Capture the cell that displays the provided text and extract its (x, y) central coordinate. 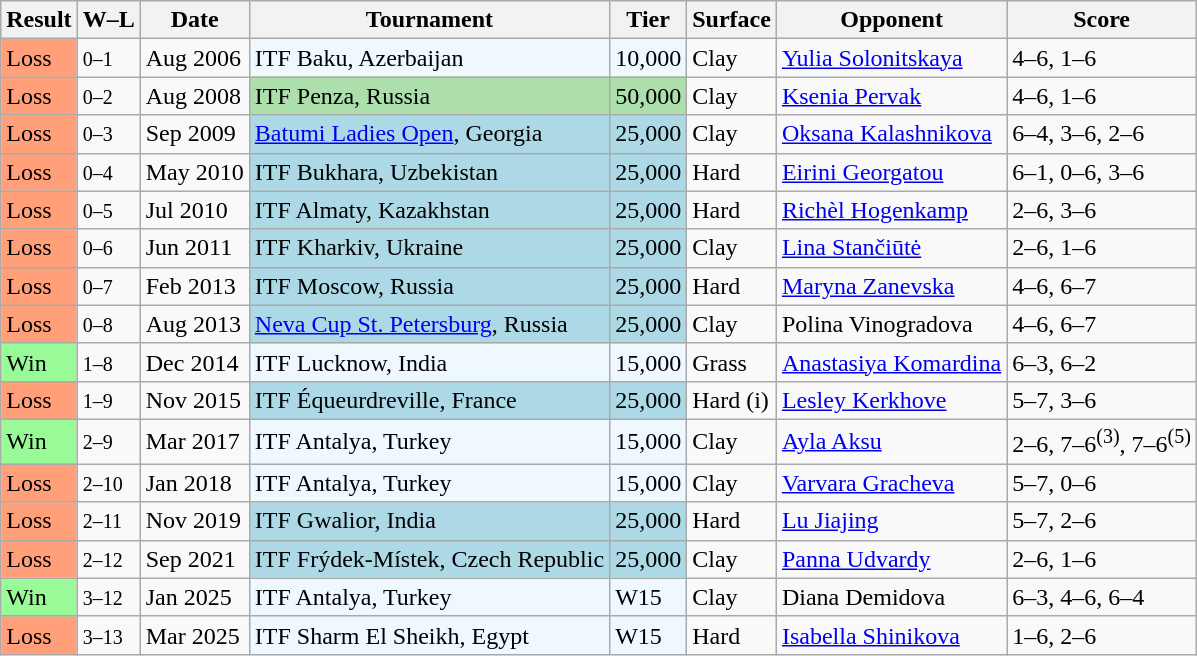
0–4 (108, 172)
Jan 2025 (194, 597)
10,000 (648, 58)
Hard (i) (732, 400)
Surface (732, 20)
Neva Cup St. Petersburg, Russia (429, 324)
2–6, 7–6(3), 7–6(5) (1102, 442)
Grass (732, 362)
0–7 (108, 286)
Anastasiya Komardina (891, 362)
ITF Moscow, Russia (429, 286)
Feb 2013 (194, 286)
ITF Lucknow, India (429, 362)
Lu Jiajing (891, 521)
W–L (108, 20)
Richèl Hogenkamp (891, 210)
Varvara Gracheva (891, 483)
5–7, 2–6 (1102, 521)
Date (194, 20)
0–5 (108, 210)
Score (1102, 20)
2–6, 3–6 (1102, 210)
6–3, 6–2 (1102, 362)
Ayla Aksu (891, 442)
Sep 2009 (194, 134)
2–9 (108, 442)
Jan 2018 (194, 483)
Dec 2014 (194, 362)
Polina Vinogradova (891, 324)
6–1, 0–6, 3–6 (1102, 172)
Diana Demidova (891, 597)
3–13 (108, 635)
0–2 (108, 96)
2–10 (108, 483)
0–8 (108, 324)
1–6, 2–6 (1102, 635)
ITF Almaty, Kazakhstan (429, 210)
ITF Gwalior, India (429, 521)
Oksana Kalashnikova (891, 134)
Aug 2008 (194, 96)
Isabella Shinikova (891, 635)
Eirini Georgatou (891, 172)
Lina Stančiūtė (891, 248)
Batumi Ladies Open, Georgia (429, 134)
Mar 2025 (194, 635)
0–6 (108, 248)
ITF Frýdek-Místek, Czech Republic (429, 559)
Panna Udvardy (891, 559)
ITF Équeurdreville, France (429, 400)
Yulia Solonitskaya (891, 58)
Sep 2021 (194, 559)
May 2010 (194, 172)
ITF Bukhara, Uzbekistan (429, 172)
Tournament (429, 20)
Nov 2019 (194, 521)
ITF Sharm El Sheikh, Egypt (429, 635)
0–3 (108, 134)
ITF Kharkiv, Ukraine (429, 248)
ITF Penza, Russia (429, 96)
Tier (648, 20)
ITF Baku, Azerbaijan (429, 58)
5–7, 0–6 (1102, 483)
Aug 2013 (194, 324)
2–11 (108, 521)
50,000 (648, 96)
0–1 (108, 58)
2–12 (108, 559)
Lesley Kerkhove (891, 400)
Nov 2015 (194, 400)
Aug 2006 (194, 58)
1–8 (108, 362)
Maryna Zanevska (891, 286)
6–4, 3–6, 2–6 (1102, 134)
Jul 2010 (194, 210)
Jun 2011 (194, 248)
Mar 2017 (194, 442)
5–7, 3–6 (1102, 400)
Ksenia Pervak (891, 96)
6–3, 4–6, 6–4 (1102, 597)
1–9 (108, 400)
3–12 (108, 597)
Opponent (891, 20)
Result (39, 20)
